Search for the cell housing the specified text and yield its (X, Y) center coordinate. 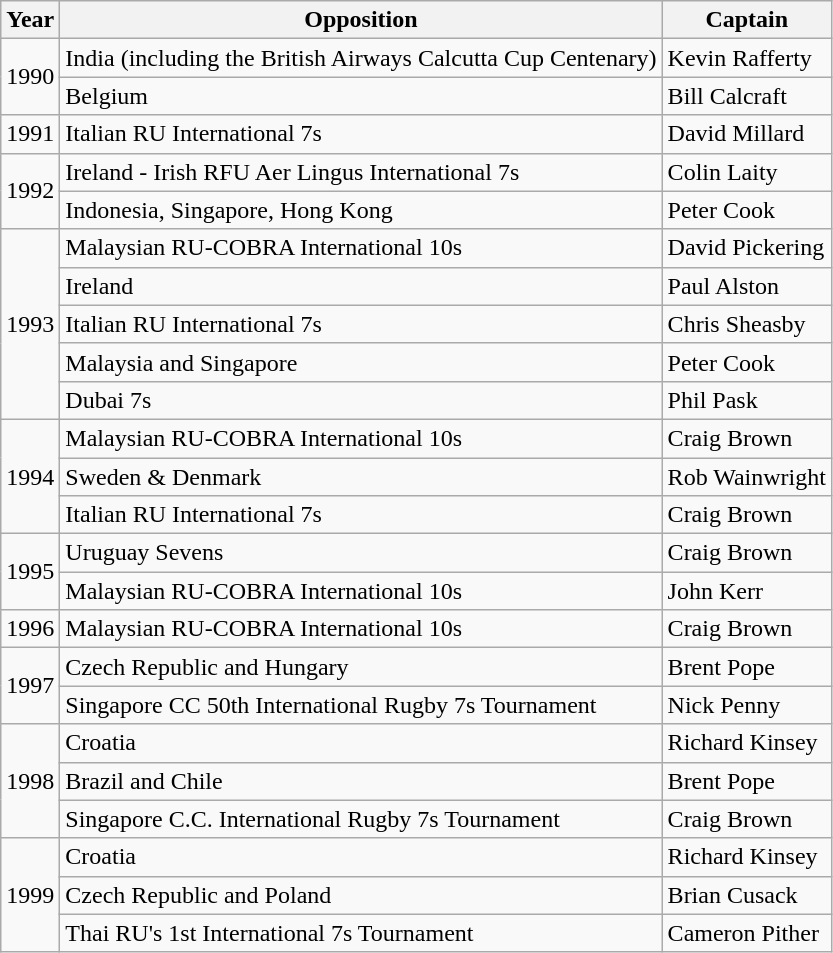
1995 (30, 572)
Cameron Pither (746, 933)
David Millard (746, 134)
Phil Pask (746, 400)
1991 (30, 134)
1996 (30, 629)
Brazil and Chile (361, 781)
1994 (30, 476)
Year (30, 20)
Czech Republic and Hungary (361, 667)
Rob Wainwright (746, 477)
Brian Cusack (746, 895)
Dubai 7s (361, 400)
John Kerr (746, 591)
1990 (30, 77)
1997 (30, 686)
Ireland (361, 286)
Bill Calcraft (746, 96)
Czech Republic and Poland (361, 895)
India (including the British Airways Calcutta Cup Centenary) (361, 58)
1993 (30, 324)
Opposition (361, 20)
Colin Laity (746, 172)
Nick Penny (746, 705)
Singapore C.C. International Rugby 7s Tournament (361, 819)
Belgium (361, 96)
Kevin Rafferty (746, 58)
Paul Alston (746, 286)
Ireland - Irish RFU Aer Lingus International 7s (361, 172)
Chris Sheasby (746, 324)
Captain (746, 20)
1992 (30, 191)
Singapore CC 50th International Rugby 7s Tournament (361, 705)
1998 (30, 781)
Indonesia, Singapore, Hong Kong (361, 210)
Uruguay Sevens (361, 553)
Sweden & Denmark (361, 477)
1999 (30, 895)
Thai RU's 1st International 7s Tournament (361, 933)
Malaysia and Singapore (361, 362)
David Pickering (746, 248)
